Detect which cell encompasses the target text, then output its [X, Y] center coordinate. 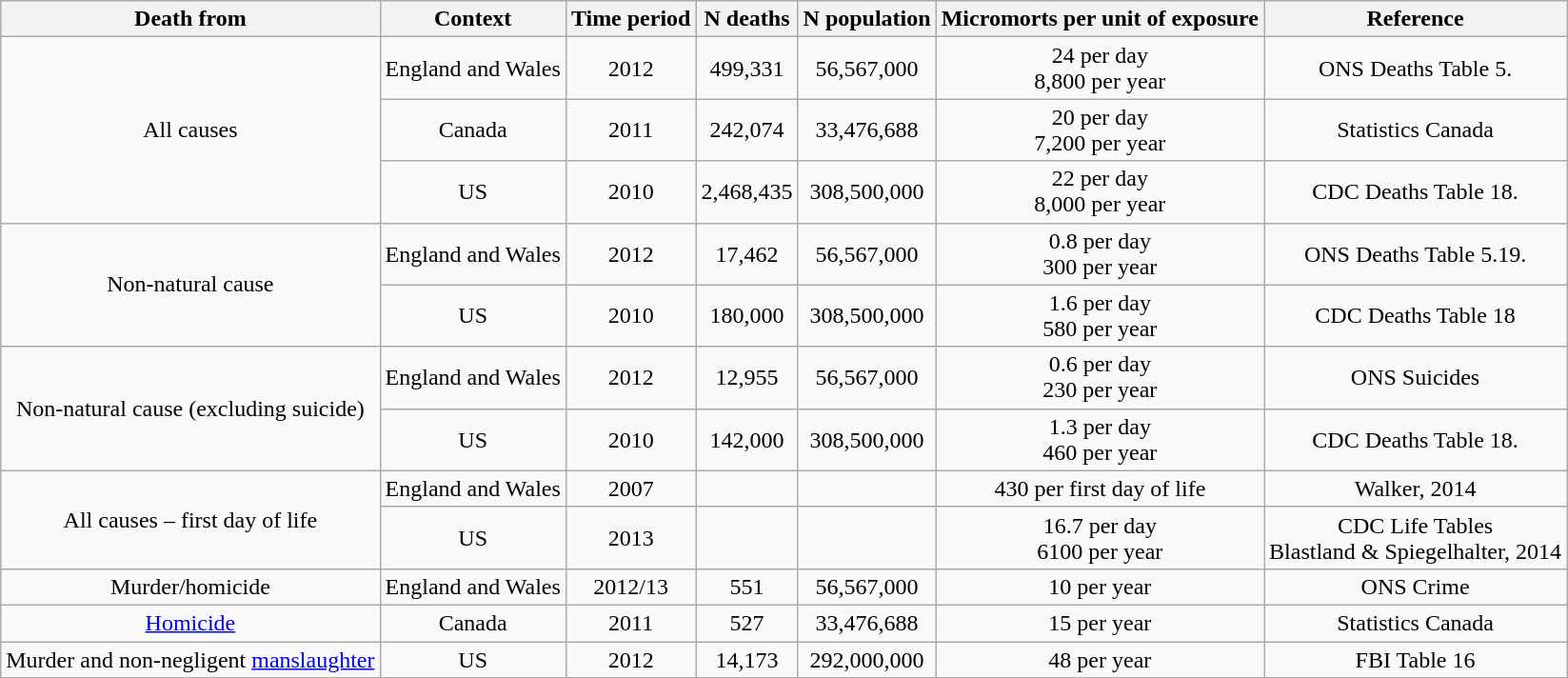
Murder and non-negligent manslaughter [190, 660]
15 per year [1100, 623]
48 per year [1100, 660]
16.7 per day 6100 per year [1100, 537]
1.6 per day 580 per year [1100, 316]
242,074 [746, 130]
ONS Crime [1416, 587]
0.8 per day 300 per year [1100, 253]
292,000,000 [866, 660]
Reference [1416, 19]
N deaths [746, 19]
Micromorts per unit of exposure [1100, 19]
2013 [630, 537]
22 per day 8,000 per year [1100, 192]
Context [472, 19]
ONS Deaths Table 5.19. [1416, 253]
17,462 [746, 253]
20 per day 7,200 per year [1100, 130]
2,468,435 [746, 192]
FBI Table 16 [1416, 660]
ONS Suicides [1416, 377]
N population [866, 19]
Time period [630, 19]
499,331 [746, 69]
14,173 [746, 660]
Murder/homicide [190, 587]
1.3 per day 460 per year [1100, 440]
2012/13 [630, 587]
10 per year [1100, 587]
527 [746, 623]
0.6 per day 230 per year [1100, 377]
Non-natural cause [190, 285]
ONS Deaths Table 5. [1416, 69]
Walker, 2014 [1416, 489]
CDC Life Tables Blastland & Spiegelhalter, 2014 [1416, 537]
24 per day 8,800 per year [1100, 69]
12,955 [746, 377]
CDC Deaths Table 18 [1416, 316]
551 [746, 587]
Death from [190, 19]
142,000 [746, 440]
180,000 [746, 316]
Homicide [190, 623]
All causes [190, 130]
430 per first day of life [1100, 489]
All causes – first day of life [190, 520]
Non-natural cause (excluding suicide) [190, 409]
2007 [630, 489]
